Extract the [x, y] coordinate from the center of the cell holding the provided text.  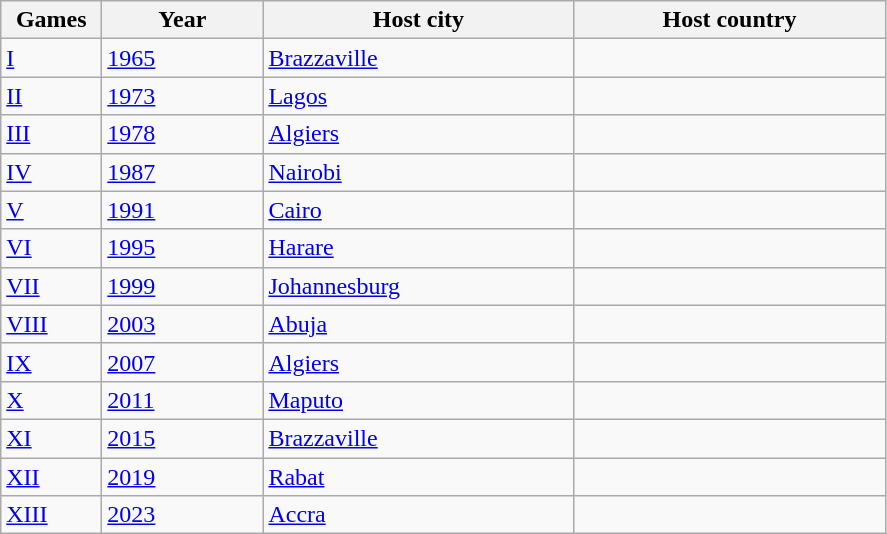
Lagos [418, 96]
Host country [730, 20]
1999 [182, 286]
Harare [418, 248]
2007 [182, 362]
2003 [182, 324]
Accra [418, 515]
III [52, 134]
1991 [182, 210]
I [52, 58]
1978 [182, 134]
Games [52, 20]
Nairobi [418, 172]
Rabat [418, 477]
VI [52, 248]
II [52, 96]
2019 [182, 477]
Cairo [418, 210]
VII [52, 286]
Year [182, 20]
Abuja [418, 324]
V [52, 210]
IX [52, 362]
1965 [182, 58]
Maputo [418, 400]
1995 [182, 248]
1973 [182, 96]
X [52, 400]
XI [52, 438]
Host city [418, 20]
XII [52, 477]
2011 [182, 400]
IV [52, 172]
VIII [52, 324]
2015 [182, 438]
1987 [182, 172]
2023 [182, 515]
Johannesburg [418, 286]
XIII [52, 515]
